Locate the cell with the specified text and output its (X, Y) center coordinate. 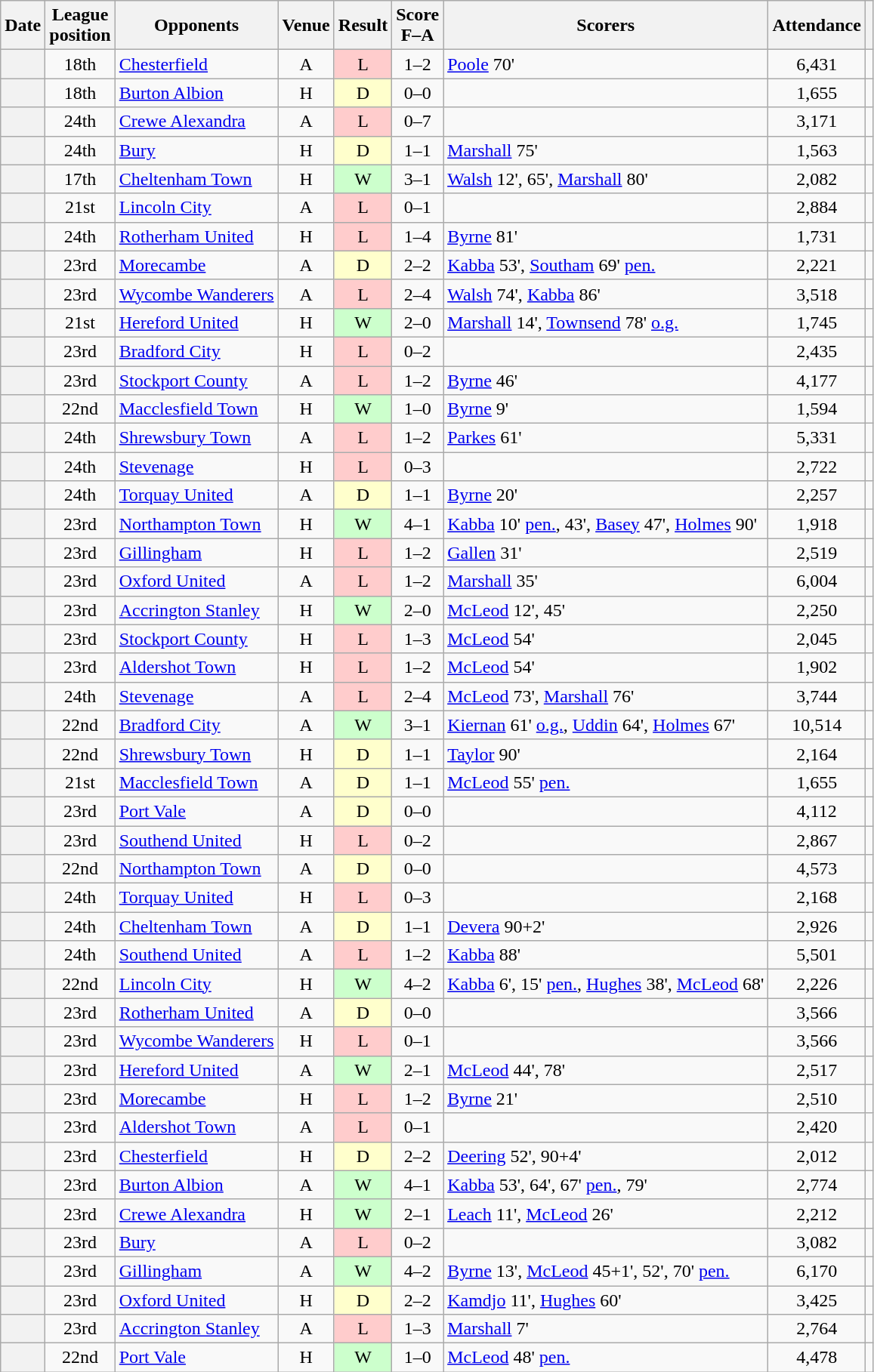
1,745 (817, 322)
2,884 (817, 208)
1,902 (817, 668)
2,510 (817, 1099)
Kiernan 61' o.g., Uddin 64', Holmes 67' (606, 725)
2,226 (817, 984)
Byrne 21' (606, 1099)
1,594 (817, 409)
1,918 (817, 524)
0–7 (418, 122)
6,004 (817, 581)
1–4 (418, 236)
Devera 90+2' (606, 926)
Attendance (817, 26)
Byrne 81' (606, 236)
McLeod 12', 45' (606, 610)
3,744 (817, 696)
Marshall 35' (606, 581)
2,517 (817, 1070)
Opponents (196, 26)
2,168 (817, 898)
Kabba 53', Southam 69' pen. (606, 265)
2,435 (817, 351)
Gallen 31' (606, 553)
McLeod 44', 78' (606, 1070)
Leagueposition (80, 26)
10,514 (817, 725)
2,164 (817, 754)
Marshall 75' (606, 150)
McLeod 55' pen. (606, 782)
3,082 (817, 1242)
2,867 (817, 840)
2,774 (817, 1185)
4,573 (817, 869)
1,563 (817, 150)
Parkes 61' (606, 438)
McLeod 73', Marshall 76' (606, 696)
Byrne 46' (606, 380)
Taylor 90' (606, 754)
Kabba 10' pen., 43', Basey 47', Holmes 90' (606, 524)
Marshall 7' (606, 1329)
McLeod 48' pen. (606, 1358)
Deering 52', 90+4' (606, 1156)
Walsh 74', Kabba 86' (606, 294)
2,519 (817, 553)
Leach 11', McLeod 26' (606, 1213)
2,926 (817, 926)
2,212 (817, 1213)
Poole 70' (606, 64)
Date (23, 26)
Kabba 53', 64', 67' pen., 79' (606, 1185)
1,731 (817, 236)
Venue (306, 26)
2,250 (817, 610)
2,257 (817, 495)
4,112 (817, 811)
2,221 (817, 265)
Result (363, 26)
17th (80, 179)
4,177 (817, 380)
ScoreF–A (418, 26)
6,170 (817, 1271)
3,171 (817, 122)
5,331 (817, 438)
3,425 (817, 1300)
5,501 (817, 955)
3,518 (817, 294)
Kabba 6', 15' pen., Hughes 38', McLeod 68' (606, 984)
2,082 (817, 179)
Scorers (606, 26)
Walsh 12', 65', Marshall 80' (606, 179)
6,431 (817, 64)
Kamdjo 11', Hughes 60' (606, 1300)
Marshall 14', Townsend 78' o.g. (606, 322)
2,045 (817, 639)
2,012 (817, 1156)
2,764 (817, 1329)
2,722 (817, 467)
Byrne 20' (606, 495)
Byrne 13', McLeod 45+1', 52', 70' pen. (606, 1271)
Byrne 9' (606, 409)
Kabba 88' (606, 955)
2,420 (817, 1127)
4,478 (817, 1358)
